Search for the cell housing the specified text and yield its [x, y] center coordinate. 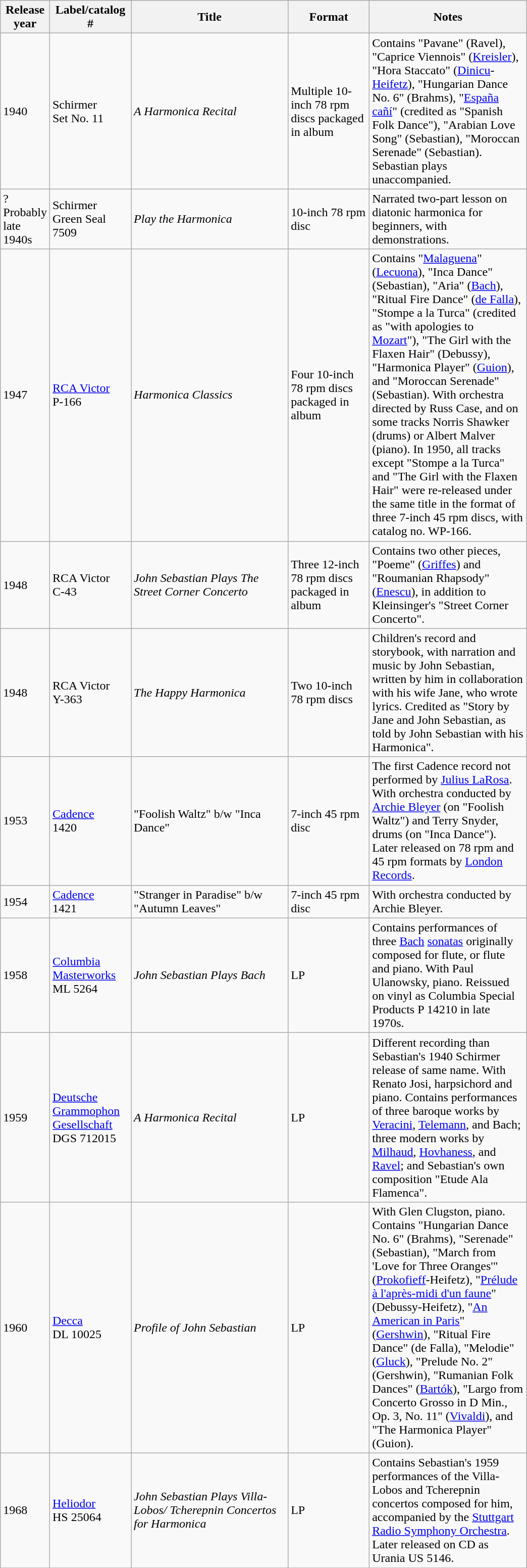
Format [329, 17]
Two 10-inch 78 rpm discs [329, 693]
Multiple 10-inch 78 rpm discs packaged in album [329, 111]
RCA VictorY-363 [90, 693]
John Sebastian Plays The Street Corner Concerto [210, 585]
Deutsche Grammophon GesellschaftDGS 712015 [90, 1117]
"Stranger in Paradise" b/w "Autumn Leaves" [210, 901]
DeccaDL 10025 [90, 1328]
SchirmerGreen Seal7509 [90, 219]
Cadence 1420 [90, 821]
HeliodorHS 25064 [90, 1510]
RCA VictorP-166 [90, 395]
Profile of John Sebastian [210, 1328]
Harmonica Classics [210, 395]
Play the Harmonica [210, 219]
SchirmerSet No. 11 [90, 111]
1940 [25, 111]
Four 10-inch 78 rpm discs packaged in album [329, 395]
1954 [25, 901]
10-inch 78 rpm disc [329, 219]
Three 12-inch 78 rpm discs packaged in album [329, 585]
1953 [25, 821]
1959 [25, 1117]
Contains two other pieces, "Poeme" (Griffes) and "Roumanian Rhapsody" (Enescu), in addition to Kleinsinger's "Street Corner Concerto". [448, 585]
John Sebastian Plays Bach [210, 975]
With orchestra conducted by Archie Bleyer. [448, 901]
Notes [448, 17]
1947 [25, 395]
RCA VictorC-43 [90, 585]
Release year [25, 17]
Label/catalog # [90, 17]
Title [210, 17]
Narrated two-part lesson on diatonic harmonica for beginners, with demonstrations. [448, 219]
"Foolish Waltz" b/w "Inca Dance" [210, 821]
? Probably late 1940s [25, 219]
Cadence 1421 [90, 901]
1958 [25, 975]
1960 [25, 1328]
1968 [25, 1510]
Columbia MasterworksML 5264 [90, 975]
The Happy Harmonica [210, 693]
John Sebastian Plays Villa-Lobos/ Tcherepnin Concertos for Harmonica [210, 1510]
